Locate the cell with the specified text and output its (X, Y) center coordinate. 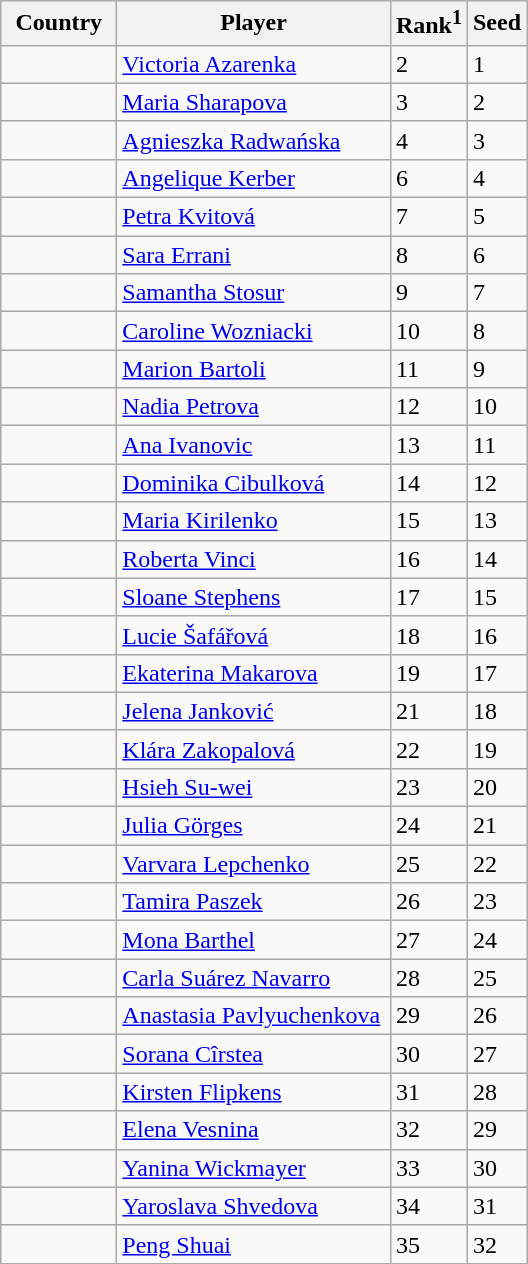
Samantha Stosur (254, 293)
Varvara Lepchenko (254, 864)
Mona Barthel (254, 940)
Rank1 (428, 24)
Yaroslava Shvedova (254, 1206)
34 (428, 1206)
Klára Zakopalová (254, 749)
Seed (496, 24)
Agnieszka Radwańska (254, 140)
Caroline Wozniacki (254, 331)
Kirsten Flipkens (254, 1092)
Angelique Kerber (254, 178)
Julia Görges (254, 826)
Carla Suárez Navarro (254, 978)
Ekaterina Makarova (254, 673)
Anastasia Pavlyuchenkova (254, 1016)
Maria Sharapova (254, 102)
Maria Kirilenko (254, 521)
Yanina Wickmayer (254, 1168)
Dominika Cibulková (254, 483)
Ana Ivanovic (254, 445)
Sara Errani (254, 255)
35 (428, 1244)
Sorana Cîrstea (254, 1054)
Lucie Šafářová (254, 635)
Jelena Janković (254, 711)
Roberta Vinci (254, 559)
Nadia Petrova (254, 407)
Country (59, 24)
Victoria Azarenka (254, 64)
Peng Shuai (254, 1244)
Player (254, 24)
Tamira Paszek (254, 902)
Marion Bartoli (254, 369)
33 (428, 1168)
5 (496, 217)
Hsieh Su-wei (254, 787)
Petra Kvitová (254, 217)
Elena Vesnina (254, 1130)
20 (496, 787)
1 (496, 64)
Sloane Stephens (254, 597)
